Capture the cell that displays the provided text and extract its [x, y] central coordinate. 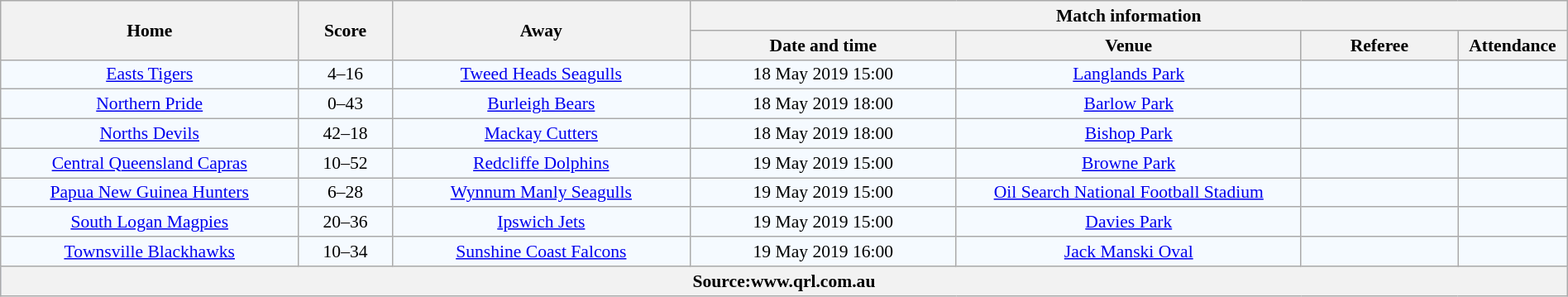
Davies Park [1128, 223]
Ipswich Jets [541, 223]
18 May 2019 15:00 [823, 74]
Norths Devils [150, 134]
Browne Park [1128, 163]
South Logan Magpies [150, 223]
19 May 2019 16:00 [823, 251]
Date and time [823, 46]
Tweed Heads Seagulls [541, 74]
Wynnum Manly Seagulls [541, 193]
Attendance [1513, 46]
Referee [1379, 46]
Burleigh Bears [541, 104]
20–36 [346, 223]
Easts Tigers [150, 74]
Score [346, 30]
Sunshine Coast Falcons [541, 251]
4–16 [346, 74]
Jack Manski Oval [1128, 251]
Bishop Park [1128, 134]
Venue [1128, 46]
Langlands Park [1128, 74]
Central Queensland Capras [150, 163]
10–52 [346, 163]
Home [150, 30]
Barlow Park [1128, 104]
Townsville Blackhawks [150, 251]
Away [541, 30]
10–34 [346, 251]
Northern Pride [150, 104]
Mackay Cutters [541, 134]
42–18 [346, 134]
Redcliffe Dolphins [541, 163]
Match information [1128, 16]
6–28 [346, 193]
Papua New Guinea Hunters [150, 193]
Oil Search National Football Stadium [1128, 193]
Source:www.qrl.com.au [784, 281]
0–43 [346, 104]
